Return (x, y) of the center of cell containing provided text 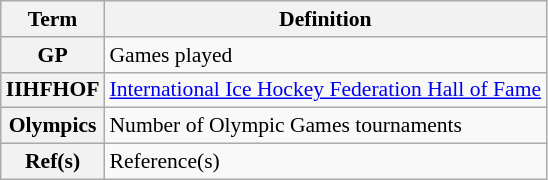
Term (53, 19)
International Ice Hockey Federation Hall of Fame (325, 90)
Reference(s) (325, 162)
Number of Olympic Games tournaments (325, 126)
Definition (325, 19)
Games played (325, 55)
Olympics (53, 126)
IIHFHOF (53, 90)
Ref(s) (53, 162)
GP (53, 55)
